Extract the [x, y] coordinate from the center of the cell holding the provided text.  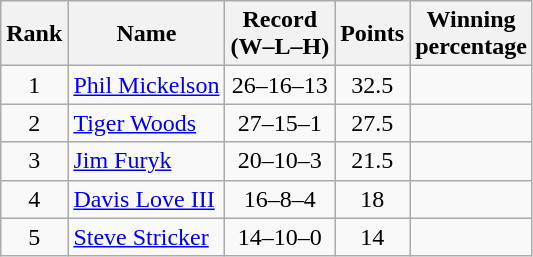
Winningpercentage [472, 34]
21.5 [372, 161]
18 [372, 199]
16–8–4 [280, 199]
Points [372, 34]
14–10–0 [280, 237]
27–15–1 [280, 123]
5 [34, 237]
2 [34, 123]
4 [34, 199]
14 [372, 237]
Phil Mickelson [146, 85]
Steve Stricker [146, 237]
Rank [34, 34]
20–10–3 [280, 161]
Tiger Woods [146, 123]
26–16–13 [280, 85]
1 [34, 85]
Davis Love III [146, 199]
27.5 [372, 123]
32.5 [372, 85]
Record(W–L–H) [280, 34]
3 [34, 161]
Jim Furyk [146, 161]
Name [146, 34]
